Return [X, Y] of the center of cell containing provided text 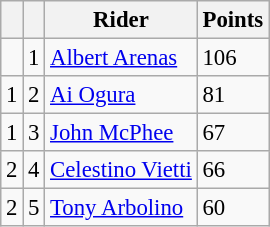
Points [232, 20]
60 [232, 208]
Tony Arbolino [121, 208]
Ai Ogura [121, 95]
Albert Arenas [121, 58]
4 [34, 170]
66 [232, 170]
Celestino Vietti [121, 170]
81 [232, 95]
5 [34, 208]
John McPhee [121, 133]
Rider [121, 20]
106 [232, 58]
67 [232, 133]
3 [34, 133]
